For the text-containing cell, return its midpoint in (x, y) coordinate format. 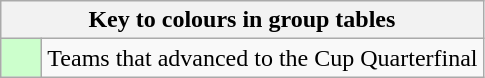
Key to colours in group tables (242, 20)
Teams that advanced to the Cup Quarterfinal (262, 58)
